Scan for the cell matching the given text and deliver its (x, y) coordinate at center. 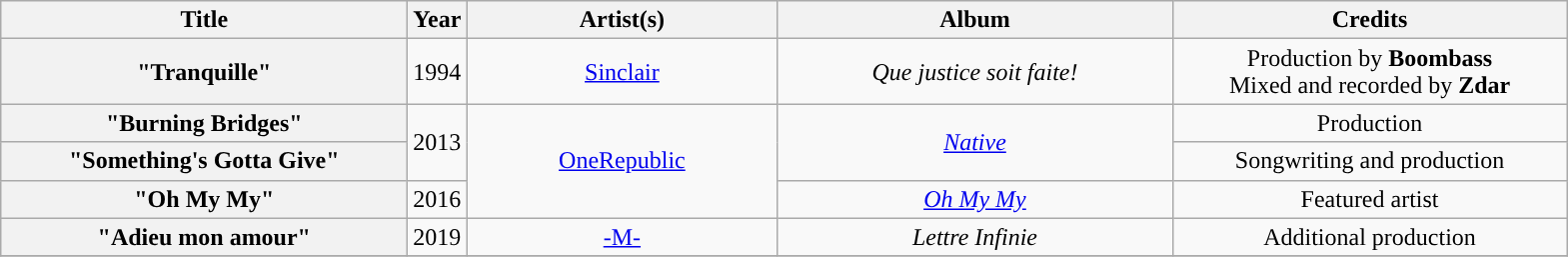
"Something's Gotta Give" (204, 161)
Production (1369, 123)
"Adieu mon amour" (204, 237)
"Oh My My" (204, 199)
"Tranquille" (204, 72)
Artist(s) (622, 20)
-M- (622, 237)
"Burning Bridges" (204, 123)
Sinclair (622, 72)
OneRepublic (622, 161)
Native (975, 142)
Title (204, 20)
2016 (438, 199)
Featured artist (1369, 199)
Credits (1369, 20)
Year (438, 20)
Lettre Infinie (975, 237)
Additional production (1369, 237)
2019 (438, 237)
Oh My My (975, 199)
Production by Boombass Mixed and recorded by Zdar (1369, 72)
Songwriting and production (1369, 161)
2013 (438, 142)
Album (975, 20)
Que justice soit faite! (975, 72)
1994 (438, 72)
